Detect which cell encompasses the target text, then output its (x, y) center coordinate. 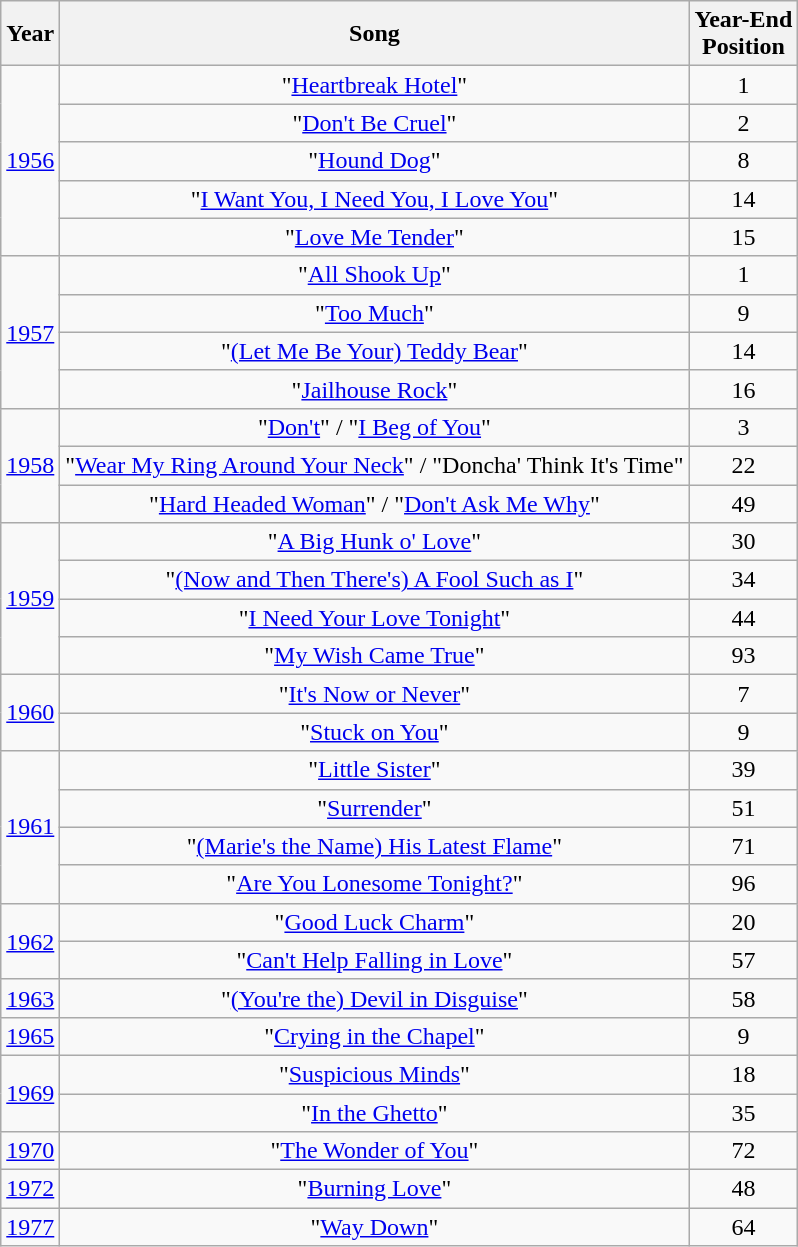
3 (744, 427)
1962 (30, 941)
1965 (30, 1036)
"(Now and Then There's) A Fool Such as I" (374, 580)
"Hound Dog" (374, 161)
Year (30, 34)
"My Wish Came True" (374, 656)
1977 (30, 1227)
"It's Now or Never" (374, 694)
1958 (30, 465)
"Heartbreak Hotel" (374, 85)
58 (744, 998)
"Crying in the Chapel" (374, 1036)
51 (744, 808)
1956 (30, 161)
"Don't" / "I Beg of You" (374, 427)
"Jailhouse Rock" (374, 389)
"All Shook Up" (374, 275)
"In the Ghetto" (374, 1113)
"(Let Me Be Your) Teddy Bear" (374, 351)
"Good Luck Charm" (374, 922)
20 (744, 922)
"Don't Be Cruel" (374, 123)
96 (744, 884)
"Wear My Ring Around Your Neck" / "Doncha' Think It's Time" (374, 465)
7 (744, 694)
"Can't Help Falling in Love" (374, 960)
"Little Sister" (374, 770)
34 (744, 580)
18 (744, 1074)
22 (744, 465)
48 (744, 1189)
"I Want You, I Need You, I Love You" (374, 199)
1959 (30, 599)
44 (744, 618)
93 (744, 656)
1960 (30, 713)
15 (744, 237)
"(Marie's the Name) His Latest Flame" (374, 846)
1972 (30, 1189)
Song (374, 34)
1957 (30, 332)
"Are You Lonesome Tonight?" (374, 884)
1969 (30, 1093)
"Too Much" (374, 313)
"I Need Your Love Tonight" (374, 618)
"A Big Hunk o' Love" (374, 542)
"Stuck on You" (374, 732)
"Way Down" (374, 1227)
2 (744, 123)
39 (744, 770)
64 (744, 1227)
"Suspicious Minds" (374, 1074)
72 (744, 1151)
16 (744, 389)
"Burning Love" (374, 1189)
"Love Me Tender" (374, 237)
"(You're the) Devil in Disguise" (374, 998)
71 (744, 846)
1963 (30, 998)
8 (744, 161)
30 (744, 542)
57 (744, 960)
35 (744, 1113)
1970 (30, 1151)
49 (744, 503)
"Surrender" (374, 808)
"Hard Headed Woman" / "Don't Ask Me Why" (374, 503)
Year-EndPosition (744, 34)
"The Wonder of You" (374, 1151)
1961 (30, 827)
